Find where the given text appears and provide that cell's center as (x, y) coordinate. 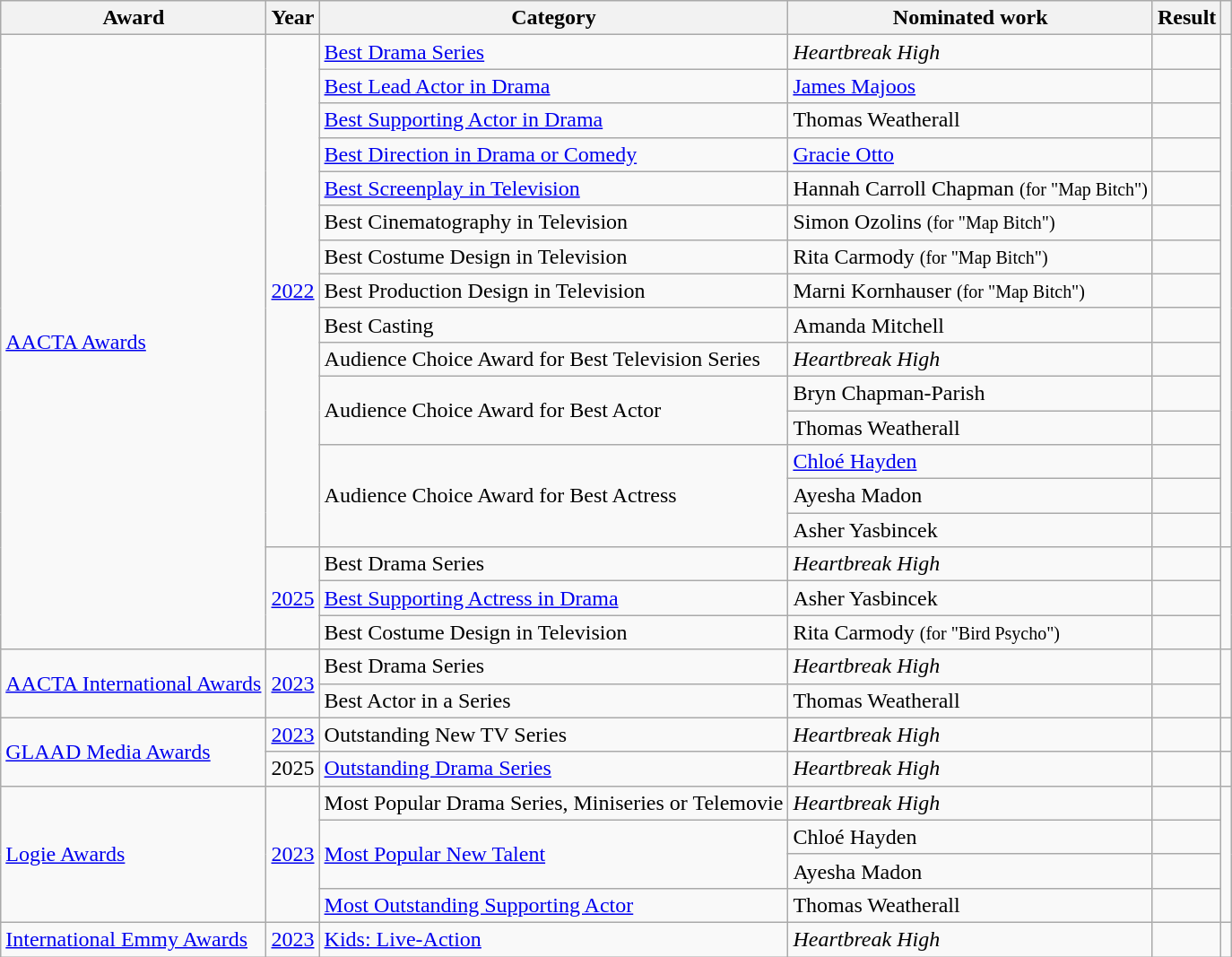
Most Popular New Talent (554, 854)
Best Screenplay in Television (554, 188)
James Majoos (970, 86)
Audience Choice Award for Best Actress (554, 496)
Most Outstanding Supporting Actor (554, 905)
Award (134, 18)
Gracie Otto (970, 154)
Amanda Mitchell (970, 325)
Rita Carmody (for "Bird Psycho") (970, 632)
AACTA International Awards (134, 683)
2022 (292, 291)
Year (292, 18)
Best Lead Actor in Drama (554, 86)
Best Cinematography in Television (554, 222)
Most Popular Drama Series, Miniseries or Telemovie (554, 803)
Best Supporting Actress in Drama (554, 598)
International Emmy Awards (134, 939)
Result (1186, 18)
Nominated work (970, 18)
Best Actor in a Series (554, 700)
Category (554, 18)
Hannah Carroll Chapman (for "Map Bitch") (970, 188)
Best Casting (554, 325)
Marni Kornhauser (for "Map Bitch") (970, 291)
Audience Choice Award for Best Television Series (554, 359)
Simon Ozolins (for "Map Bitch") (970, 222)
Bryn Chapman-Parish (970, 393)
Best Production Design in Television (554, 291)
Audience Choice Award for Best Actor (554, 410)
Best Supporting Actor in Drama (554, 120)
Kids: Live-Action (554, 939)
AACTA Awards (134, 343)
Best Direction in Drama or Comedy (554, 154)
GLAAD Media Awards (134, 752)
Outstanding Drama Series (554, 769)
Rita Carmody (for "Map Bitch") (970, 257)
Logie Awards (134, 854)
Outstanding New TV Series (554, 735)
